Determine the [X, Y] coordinate at the center of the cell enclosing the given text.  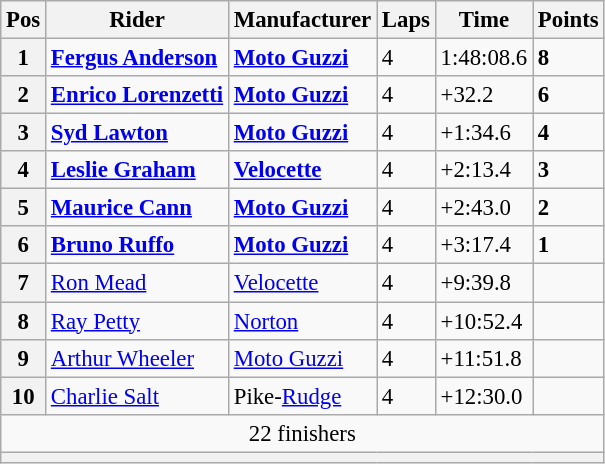
10 [24, 396]
Laps [406, 20]
+2:43.0 [484, 208]
Points [568, 20]
+2:13.4 [484, 170]
+1:34.6 [484, 133]
9 [24, 358]
Pos [24, 20]
+10:52.4 [484, 321]
+12:30.0 [484, 396]
Arthur Wheeler [138, 358]
+32.2 [484, 95]
Maurice Cann [138, 208]
Manufacturer [302, 20]
5 [24, 208]
Bruno Ruffo [138, 245]
Ray Petty [138, 321]
+9:39.8 [484, 283]
Fergus Anderson [138, 58]
+3:17.4 [484, 245]
Charlie Salt [138, 396]
1:48:08.6 [484, 58]
Norton [302, 321]
Leslie Graham [138, 170]
7 [24, 283]
Pike-Rudge [302, 396]
Syd Lawton [138, 133]
Time [484, 20]
Enrico Lorenzetti [138, 95]
22 finishers [302, 433]
+11:51.8 [484, 358]
Rider [138, 20]
Ron Mead [138, 283]
